Extract the [X, Y] coordinate from the center of the cell holding the provided text.  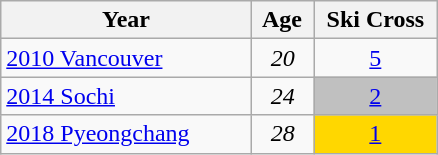
1 [376, 134]
5 [376, 58]
24 [283, 96]
20 [283, 58]
2010 Vancouver [126, 58]
2014 Sochi [126, 96]
Year [126, 20]
28 [283, 134]
Age [283, 20]
2 [376, 96]
Ski Cross [376, 20]
2018 Pyeongchang [126, 134]
